Locate the cell with the specified text and output its [x, y] center coordinate. 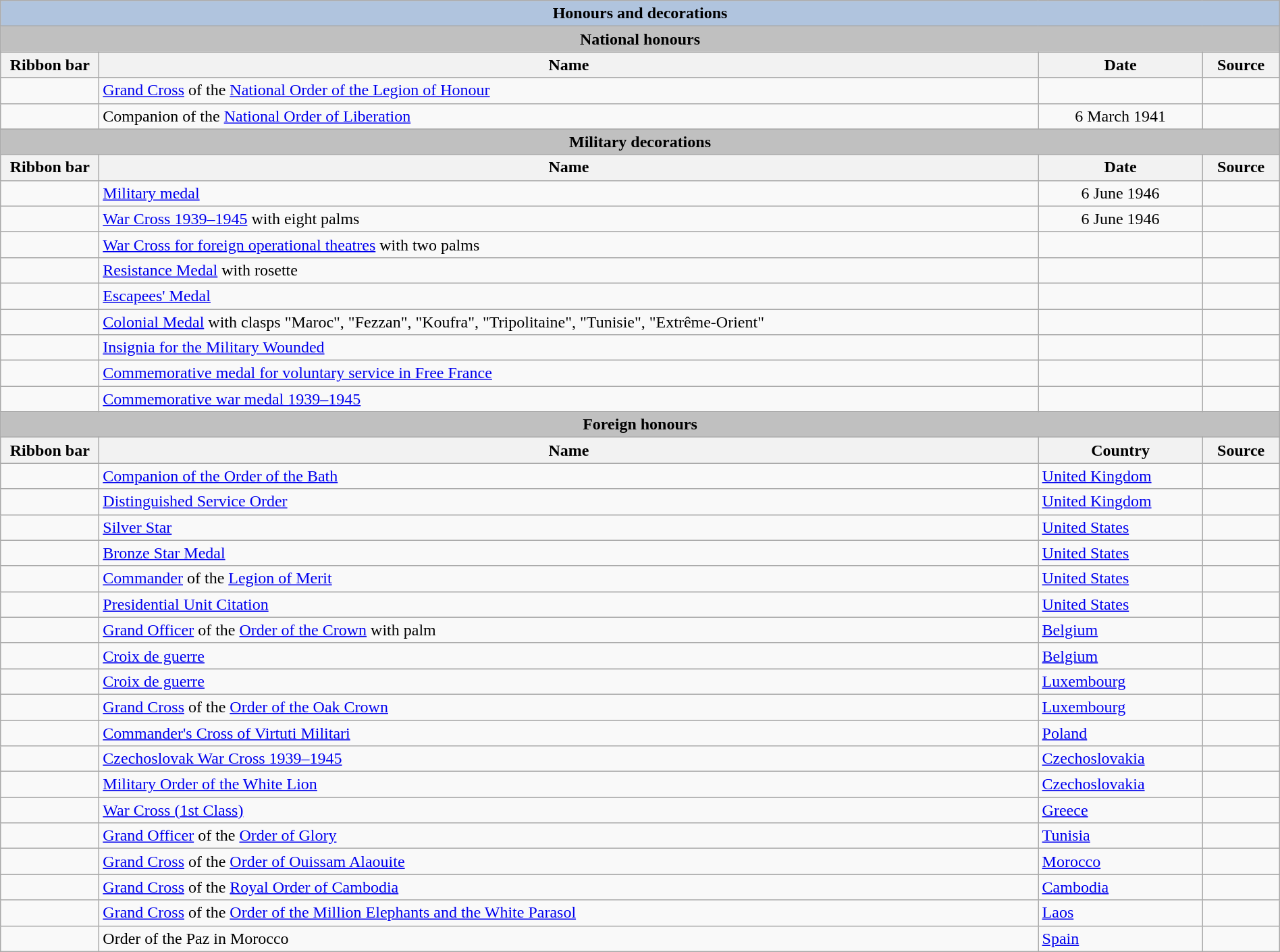
Grand Cross of the Order of Ouissam Alaouite [568, 862]
Grand Cross of the Order of the Million Elephants and the White Parasol [568, 913]
Czechoslovak War Cross 1939–1945 [568, 759]
Grand Cross of the National Order of the Legion of Honour [568, 90]
Military Order of the White Lion [568, 785]
Spain [1121, 938]
Commemorative war medal 1939–1945 [568, 399]
Commander of the Legion of Merit [568, 579]
Order of the Paz in Morocco [568, 938]
Insignia for the Military Wounded [568, 348]
Colonial Medal with clasps "Maroc", "Fezzan", "Koufra", "Tripolitaine", "Tunisie", "Extrême-Orient" [568, 322]
Military medal [568, 193]
Commemorative medal for voluntary service in Free France [568, 373]
Greece [1121, 810]
War Cross for foreign operational theatres with two palms [568, 244]
National honours [640, 39]
Commander's Cross of Virtuti Militari [568, 733]
Cambodia [1121, 887]
Companion of the National Order of Liberation [568, 116]
Grand Cross of the Royal Order of Cambodia [568, 887]
Grand Officer of the Order of the Crown with palm [568, 630]
Laos [1121, 913]
Tunisia [1121, 836]
Foreign honours [640, 425]
Distinguished Service Order [568, 502]
Grand Cross of the Order of the Oak Crown [568, 707]
Honours and decorations [640, 14]
Country [1121, 450]
Resistance Medal with rosette [568, 270]
Bronze Star Medal [568, 553]
Morocco [1121, 862]
War Cross (1st Class) [568, 810]
Companion of the Order of the Bath [568, 476]
Poland [1121, 733]
Silver Star [568, 527]
Military decorations [640, 142]
6 March 1941 [1121, 116]
Grand Officer of the Order of Glory [568, 836]
Presidential Unit Citation [568, 604]
Escapees' Medal [568, 296]
War Cross 1939–1945 with eight palms [568, 219]
